For the text-containing cell, return its midpoint in [x, y] coordinate format. 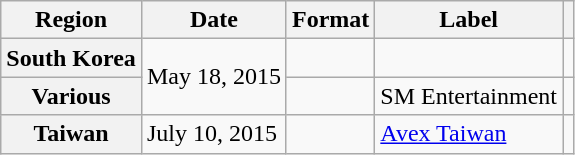
July 10, 2015 [214, 134]
South Korea [72, 58]
Region [72, 20]
May 18, 2015 [214, 77]
Taiwan [72, 134]
SM Entertainment [469, 96]
Format [330, 20]
Avex Taiwan [469, 134]
Date [214, 20]
Various [72, 96]
Label [469, 20]
